Extract the [x, y] coordinate from the center of the cell holding the provided text.  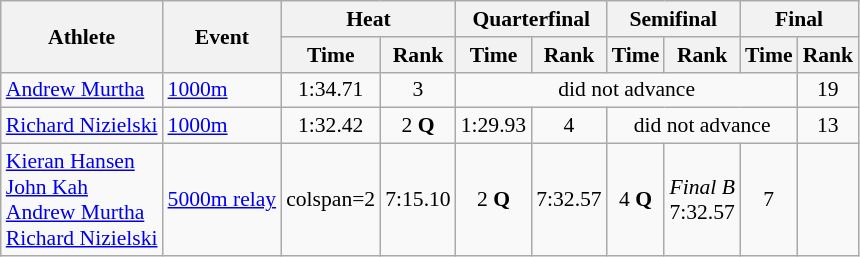
Semifinal [674, 19]
Richard Nizielski [82, 126]
4 [568, 126]
1:29.93 [494, 126]
Final [799, 19]
7:15.10 [418, 200]
5000m relay [222, 200]
Heat [368, 19]
19 [828, 90]
colspan=2 [330, 200]
Athlete [82, 36]
4 Q [636, 200]
Andrew Murtha [82, 90]
Quarterfinal [532, 19]
Kieran Hansen John Kah Andrew Murtha Richard Nizielski [82, 200]
1:34.71 [330, 90]
3 [418, 90]
Final B 7:32.57 [702, 200]
13 [828, 126]
7 [769, 200]
1:32.42 [330, 126]
Event [222, 36]
7:32.57 [568, 200]
